Locate the cell with the specified text and output its (X, Y) center coordinate. 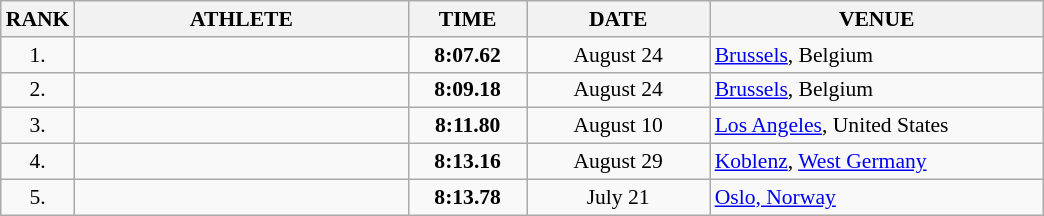
3. (38, 126)
8:13.78 (468, 197)
Oslo, Norway (877, 197)
8:13.16 (468, 162)
RANK (38, 19)
VENUE (877, 19)
August 29 (618, 162)
5. (38, 197)
2. (38, 90)
Koblenz, West Germany (877, 162)
8:11.80 (468, 126)
Los Angeles, United States (877, 126)
July 21 (618, 197)
TIME (468, 19)
1. (38, 55)
8:07.62 (468, 55)
August 10 (618, 126)
DATE (618, 19)
ATHLETE (241, 19)
8:09.18 (468, 90)
4. (38, 162)
